Provide the [X, Y] coordinate of the cell's center where the given text is located.  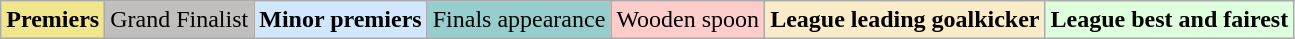
Grand Finalist [180, 20]
Finals appearance [519, 20]
Minor premiers [340, 20]
Wooden spoon [688, 20]
Premiers [53, 20]
League leading goalkicker [905, 20]
League best and fairest [1170, 20]
